Detect which cell encompasses the target text, then output its (X, Y) center coordinate. 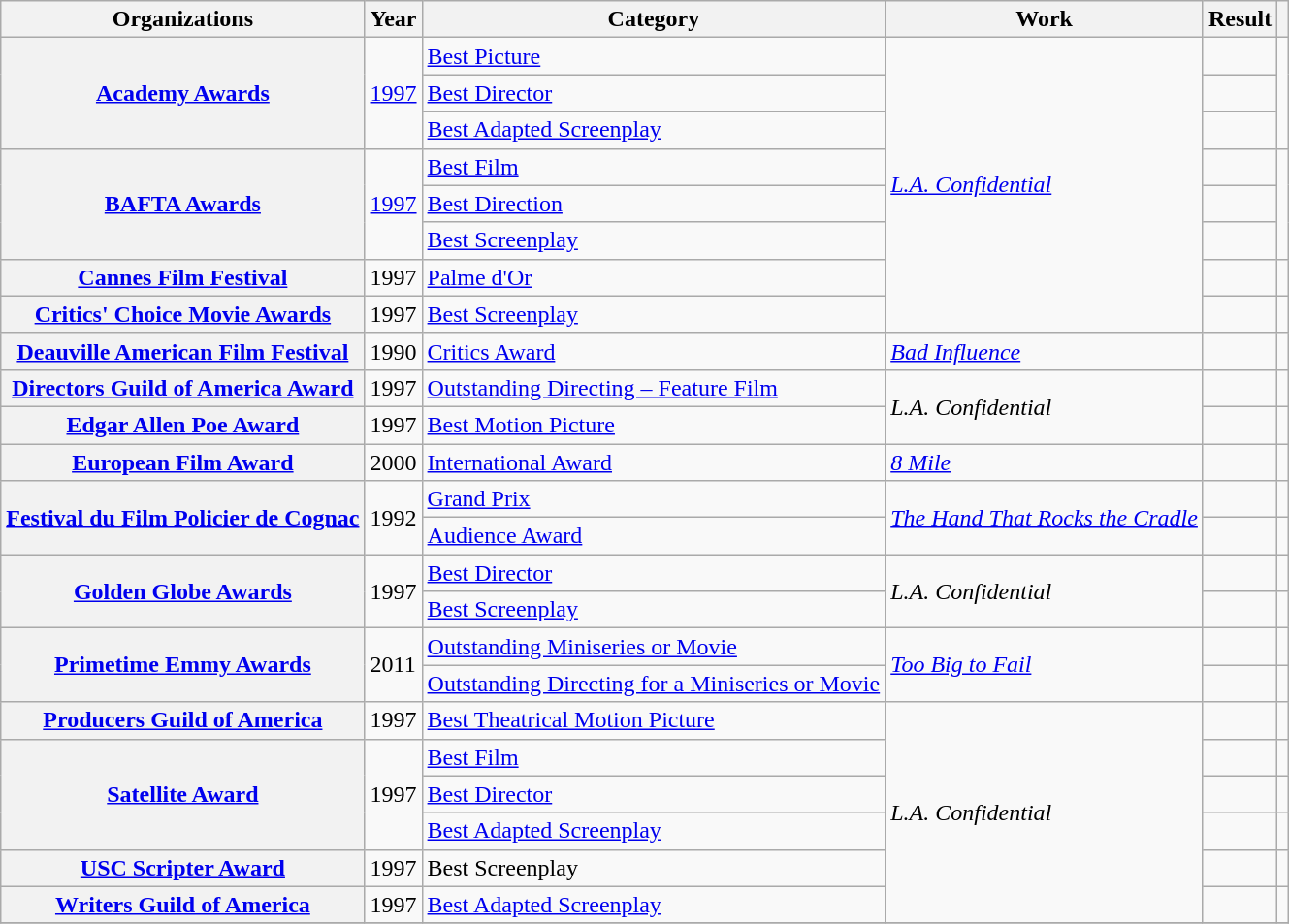
The Hand That Rocks the Cradle (1045, 518)
Outstanding Directing – Feature Film (654, 388)
BAFTA Awards (182, 204)
Golden Globe Awards (182, 591)
Deauville American Film Festival (182, 351)
Satellite Award (182, 794)
Work (1045, 19)
Result (1240, 19)
USC Scripter Award (182, 868)
Edgar Allen Poe Award (182, 425)
Cannes Film Festival (182, 277)
Bad Influence (1045, 351)
Best Theatrical Motion Picture (654, 720)
Directors Guild of America Award (182, 388)
Audience Award (654, 536)
Critics Award (654, 351)
Academy Awards (182, 93)
Outstanding Miniseries or Movie (654, 647)
Primetime Emmy Awards (182, 665)
Festival du Film Policier de Cognac (182, 518)
1992 (394, 518)
International Award (654, 462)
2000 (394, 462)
Best Direction (654, 204)
Year (394, 19)
Organizations (182, 19)
Grand Prix (654, 499)
2011 (394, 665)
Best Picture (654, 56)
Producers Guild of America (182, 720)
European Film Award (182, 462)
8 Mile (1045, 462)
Outstanding Directing for a Miniseries or Movie (654, 684)
Category (654, 19)
Critics' Choice Movie Awards (182, 314)
Best Motion Picture (654, 425)
1990 (394, 351)
Too Big to Fail (1045, 665)
Writers Guild of America (182, 905)
Palme d'Or (654, 277)
